Identify which cell holds the provided text, then report its [x, y] central coordinate. 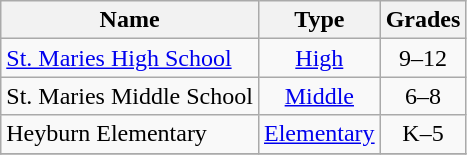
Heyburn Elementary [130, 134]
6–8 [423, 96]
Middle [319, 96]
Name [130, 20]
Type [319, 20]
Elementary [319, 134]
High [319, 58]
St. Maries Middle School [130, 96]
K–5 [423, 134]
St. Maries High School [130, 58]
Grades [423, 20]
9–12 [423, 58]
